Determine the [X, Y] coordinate at the center of the cell enclosing the given text.  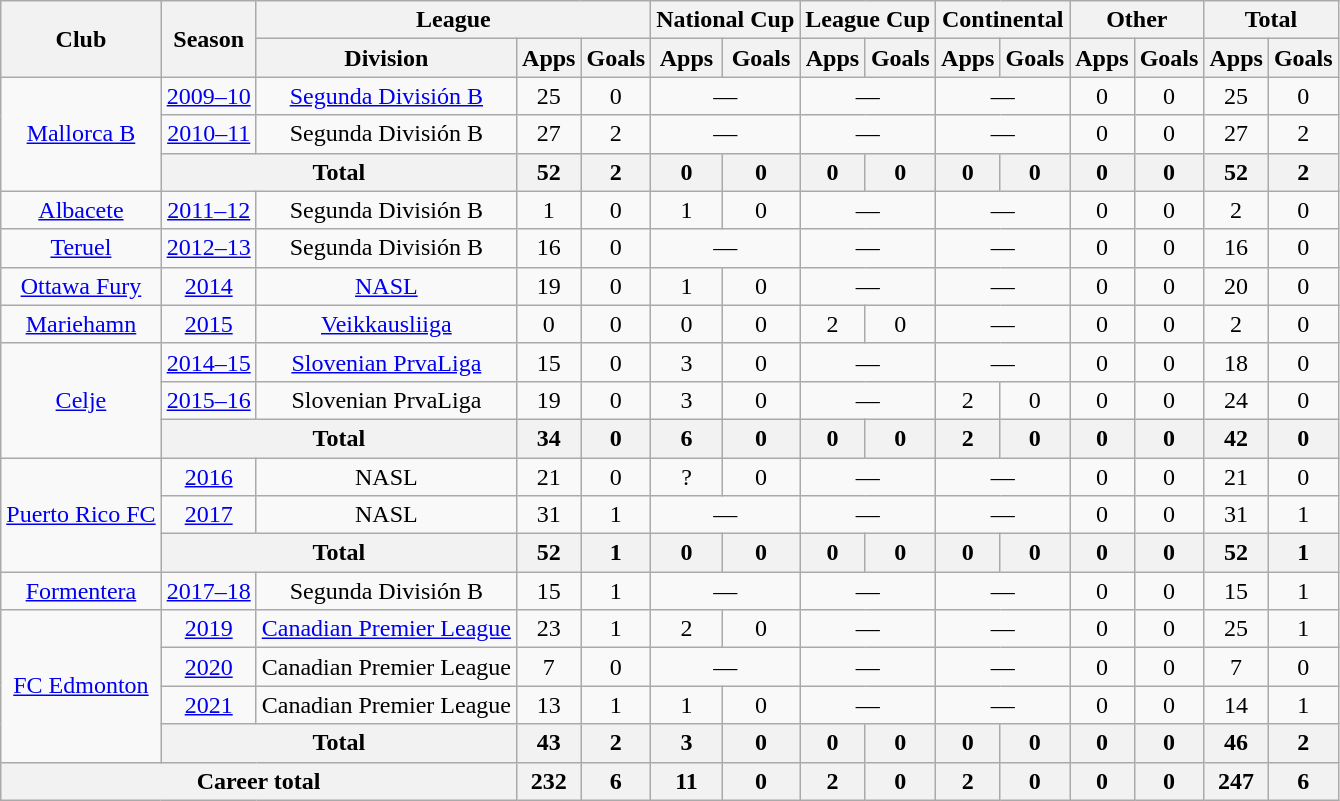
2020 [208, 667]
2014 [208, 286]
Career total [259, 781]
34 [549, 438]
11 [687, 781]
Other [1137, 20]
2017–18 [208, 591]
42 [1236, 438]
League [453, 20]
2009–10 [208, 96]
Club [81, 39]
23 [549, 629]
43 [549, 743]
18 [1236, 362]
Celje [81, 400]
232 [549, 781]
Veikkausliiga [386, 324]
Puerto Rico FC [81, 515]
2014–15 [208, 362]
? [687, 477]
2016 [208, 477]
Teruel [81, 248]
2012–13 [208, 248]
2017 [208, 515]
24 [1236, 400]
Continental [1003, 20]
Albacete [81, 210]
Formentera [81, 591]
247 [1236, 781]
League Cup [868, 20]
2015 [208, 324]
2015–16 [208, 400]
Mallorca B [81, 134]
2021 [208, 705]
National Cup [726, 20]
13 [549, 705]
2011–12 [208, 210]
Mariehamn [81, 324]
Division [386, 58]
46 [1236, 743]
FC Edmonton [81, 686]
20 [1236, 286]
2010–11 [208, 134]
2019 [208, 629]
Season [208, 39]
Ottawa Fury [81, 286]
14 [1236, 705]
